Scan for the cell matching the given text and deliver its (X, Y) coordinate at center. 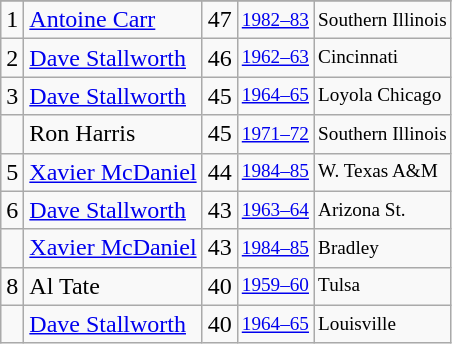
Louisville (383, 324)
8 (12, 286)
1959–60 (275, 286)
Al Tate (113, 286)
Tulsa (383, 286)
Ron Harris (113, 134)
Antoine Carr (113, 20)
Arizona St. (383, 210)
Cincinnati (383, 58)
1982–83 (275, 20)
6 (12, 210)
Loyola Chicago (383, 96)
Bradley (383, 248)
W. Texas A&M (383, 172)
3 (12, 96)
44 (220, 172)
47 (220, 20)
5 (12, 172)
1962–63 (275, 58)
1963–64 (275, 210)
1 (12, 20)
46 (220, 58)
1971–72 (275, 134)
2 (12, 58)
